For the text-containing cell, return its midpoint in [x, y] coordinate format. 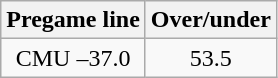
53.5 [210, 58]
Pregame line [74, 20]
Over/under [210, 20]
CMU –37.0 [74, 58]
